Determine the [x, y] coordinate at the center of the cell enclosing the given text.  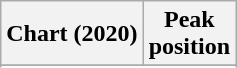
Peakposition [189, 34]
Chart (2020) [72, 34]
